Determine the (x, y) coordinate at the center of the cell enclosing the given text.  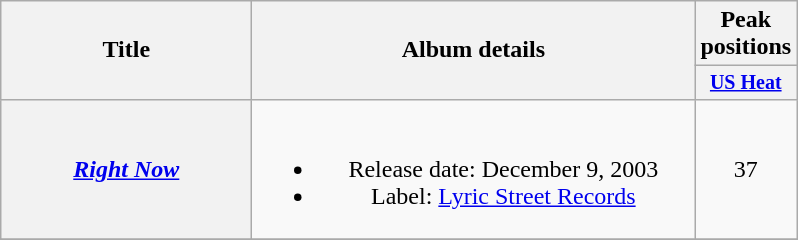
US Heat (746, 82)
37 (746, 169)
Title (126, 50)
Album details (474, 50)
Peak positions (746, 34)
Right Now (126, 169)
Release date: December 9, 2003Label: Lyric Street Records (474, 169)
